Extract the (x, y) coordinate from the center of the cell holding the provided text.  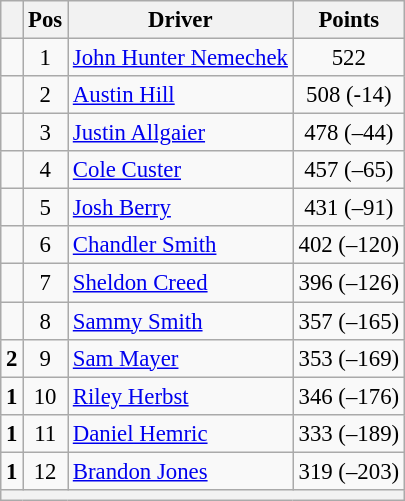
Justin Allgaier (181, 133)
11 (46, 433)
Riley Herbst (181, 396)
7 (46, 283)
478 (–44) (348, 133)
396 (–126) (348, 283)
8 (46, 321)
Pos (46, 20)
457 (–65) (348, 170)
508 (-14) (348, 95)
Austin Hill (181, 95)
402 (–120) (348, 245)
Chandler Smith (181, 245)
Sheldon Creed (181, 283)
Josh Berry (181, 208)
346 (–176) (348, 396)
357 (–165) (348, 321)
5 (46, 208)
10 (46, 396)
12 (46, 471)
Sammy Smith (181, 321)
Cole Custer (181, 170)
431 (–91) (348, 208)
333 (–189) (348, 433)
522 (348, 58)
6 (46, 245)
4 (46, 170)
9 (46, 358)
Sam Mayer (181, 358)
319 (–203) (348, 471)
Daniel Hemric (181, 433)
353 (–169) (348, 358)
John Hunter Nemechek (181, 58)
Brandon Jones (181, 471)
Driver (181, 20)
Points (348, 20)
3 (46, 133)
